Return (x, y) of the center of cell containing provided text 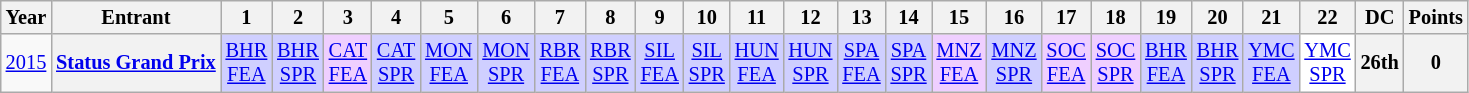
MONFEA (448, 63)
HUNFEA (757, 63)
SOCSPR (1116, 63)
MNZSPR (1014, 63)
7 (560, 17)
Points (1436, 17)
0 (1436, 63)
SOCFEA (1066, 63)
SILSPR (707, 63)
CATFEA (348, 63)
15 (960, 17)
2 (298, 17)
18 (1116, 17)
YMCSPR (1327, 63)
4 (396, 17)
26th (1380, 63)
YMCFEA (1271, 63)
5 (448, 17)
1 (247, 17)
12 (811, 17)
14 (909, 17)
17 (1066, 17)
RBRFEA (560, 63)
SPAFEA (861, 63)
RBRSPR (610, 63)
SILFEA (660, 63)
Year (26, 17)
20 (1218, 17)
Status Grand Prix (136, 63)
MNZFEA (960, 63)
22 (1327, 17)
DC (1380, 17)
HUNSPR (811, 63)
CATSPR (396, 63)
8 (610, 17)
SPASPR (909, 63)
19 (1166, 17)
9 (660, 17)
11 (757, 17)
MONSPR (506, 63)
10 (707, 17)
Entrant (136, 17)
13 (861, 17)
16 (1014, 17)
21 (1271, 17)
3 (348, 17)
2015 (26, 63)
6 (506, 17)
